Locate the cell with the specified text and output its [x, y] center coordinate. 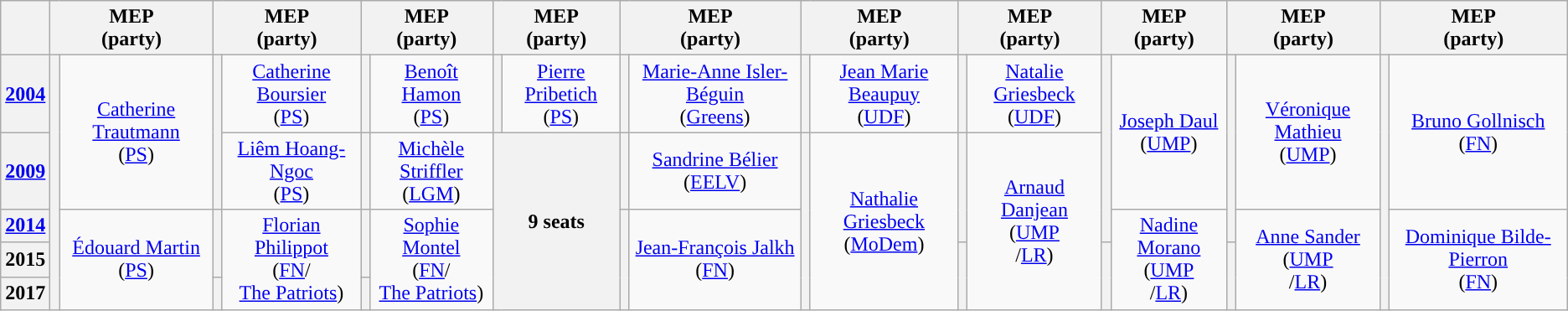
Nadine Morano(UMP/LR) [1169, 260]
2009 [25, 171]
2014 [25, 225]
Sandrine Bélier(EELV) [714, 171]
Bruno Gollnisch(FN) [1478, 132]
Benoît Hamon(PS) [432, 94]
Jean-François Jalkh(FN) [714, 260]
2017 [25, 293]
Dominique Bilde-Pierron(FN) [1478, 260]
Liêm Hoang-Ngoc(PS) [291, 171]
Arnaud Danjean(UMP/LR) [1034, 221]
Édouard Martin(PS) [136, 260]
Marie-Anne Isler-Béguin(Greens) [714, 94]
9 seats [556, 221]
Anne Sander(UMP/LR) [1308, 260]
Jean Marie Beaupuy(UDF) [885, 94]
Florian Philippot(FN/The Patriots) [291, 260]
Sophie Montel(FN/The Patriots) [432, 260]
Catherine Trautmann(PS) [136, 132]
Nathalie Griesbeck(MoDem) [885, 221]
Michèle Striffler(LGM) [432, 171]
2004 [25, 94]
Catherine Boursier(PS) [291, 94]
Joseph Daul(UMP) [1169, 132]
Natalie Griesbeck(UDF) [1034, 94]
Véronique Mathieu(UMP) [1308, 132]
2015 [25, 260]
Pierre Pribetich(PS) [561, 94]
